Determine the [x, y] coordinate at the center of the cell enclosing the given text.  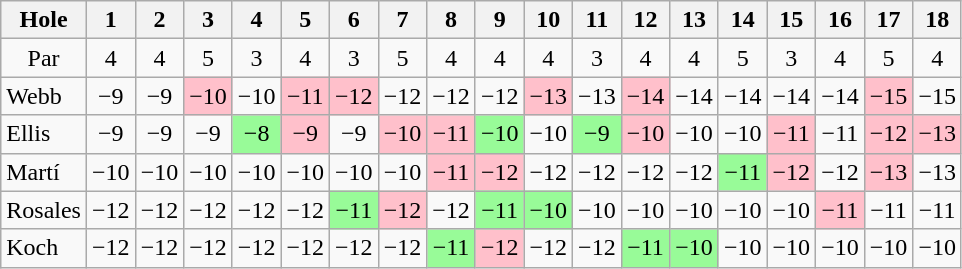
12 [646, 20]
Hole [44, 20]
Martí [44, 172]
1 [110, 20]
6 [354, 20]
17 [888, 20]
11 [598, 20]
9 [500, 20]
−8 [256, 134]
Koch [44, 248]
7 [402, 20]
15 [792, 20]
13 [694, 20]
8 [452, 20]
14 [742, 20]
Webb [44, 96]
Ellis [44, 134]
Rosales [44, 210]
18 [938, 20]
Par [44, 58]
10 [548, 20]
16 [840, 20]
2 [160, 20]
